Return the [x, y] coordinate for the center point of the cell that contains the specified text.  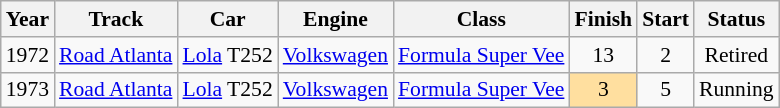
1972 [28, 55]
3 [603, 90]
2 [666, 55]
Start [666, 19]
Status [736, 19]
1973 [28, 90]
Running [736, 90]
Year [28, 19]
Finish [603, 19]
Class [481, 19]
Retired [736, 55]
Track [116, 19]
Car [227, 19]
5 [666, 90]
Engine [336, 19]
13 [603, 55]
